For the text-containing cell, return its midpoint in (x, y) coordinate format. 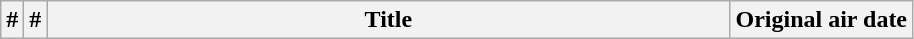
Original air date (822, 20)
Title (388, 20)
